Detect which cell encompasses the target text, then output its (X, Y) center coordinate. 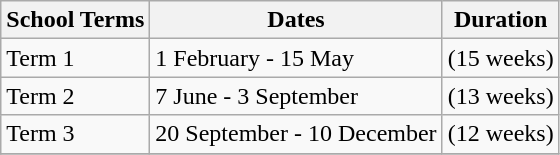
(15 weeks) (500, 58)
School Terms (76, 20)
Term 2 (76, 96)
20 September - 10 December (296, 134)
Term 1 (76, 58)
Term 3 (76, 134)
Dates (296, 20)
Duration (500, 20)
7 June - 3 September (296, 96)
(13 weeks) (500, 96)
1 February - 15 May (296, 58)
(12 weeks) (500, 134)
